Capture the cell that displays the provided text and extract its [X, Y] central coordinate. 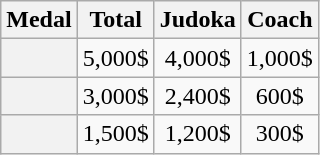
5,000$ [116, 58]
2,400$ [198, 96]
Medal [39, 20]
300$ [280, 134]
1,200$ [198, 134]
4,000$ [198, 58]
Judoka [198, 20]
600$ [280, 96]
3,000$ [116, 96]
1,000$ [280, 58]
Total [116, 20]
1,500$ [116, 134]
Coach [280, 20]
